Provide the (X, Y) coordinate of the cell's center where the given text is located.  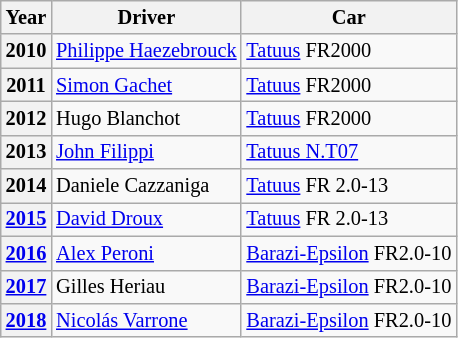
Hugo Blanchot (146, 118)
David Droux (146, 219)
2018 (26, 320)
Alex Peroni (146, 253)
Gilles Heriau (146, 287)
2015 (26, 219)
2013 (26, 152)
Daniele Cazzaniga (146, 186)
Year (26, 17)
2017 (26, 287)
2010 (26, 51)
Driver (146, 17)
Philippe Haezebrouck (146, 51)
Nicolás Varrone (146, 320)
Car (348, 17)
2016 (26, 253)
Simon Gachet (146, 85)
2011 (26, 85)
2012 (26, 118)
John Filippi (146, 152)
2014 (26, 186)
Tatuus N.T07 (348, 152)
